Scan for the cell matching the given text and deliver its [X, Y] coordinate at center. 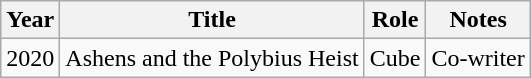
2020 [30, 58]
Year [30, 20]
Cube [395, 58]
Title [212, 20]
Co-writer [478, 58]
Notes [478, 20]
Ashens and the Polybius Heist [212, 58]
Role [395, 20]
